Extract the [X, Y] coordinate from the center of the cell holding the provided text.  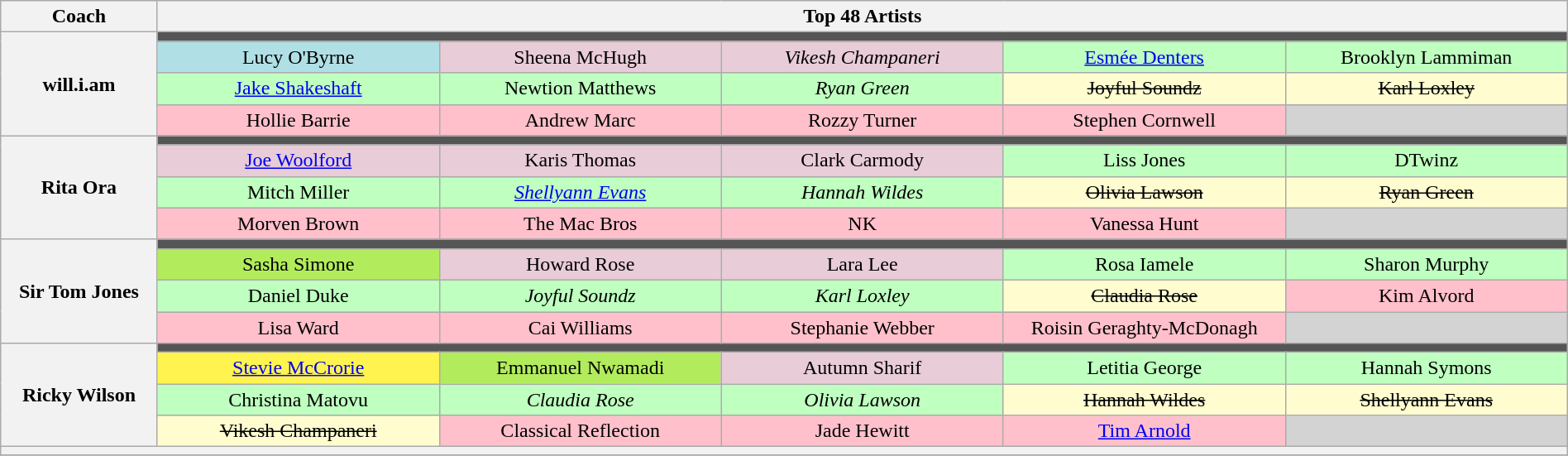
Brooklyn Lammiman [1426, 57]
Stephen Cornwell [1145, 120]
Sasha Simone [298, 264]
Karis Thomas [581, 161]
Ricky Wilson [79, 396]
Jade Hewitt [862, 431]
Rozzy Turner [862, 120]
Esmée Denters [1145, 57]
Rita Ora [79, 187]
Hollie Barrie [298, 120]
Newtion Matthews [581, 89]
Daniel Duke [298, 295]
Mitch Miller [298, 192]
Top 48 Artists [862, 17]
Vanessa Hunt [1145, 223]
Classical Reflection [581, 431]
Coach [79, 17]
Roisin Geraghty-McDonagh [1145, 327]
Sir Tom Jones [79, 291]
Liss Jones [1145, 161]
Hannah Symons [1426, 368]
NK [862, 223]
Lara Lee [862, 264]
Stevie McCrorie [298, 368]
Joe Woolford [298, 161]
Jake Shakeshaft [298, 89]
Howard Rose [581, 264]
Tim Arnold [1145, 431]
Andrew Marc [581, 120]
Cai Williams [581, 327]
Stephanie Webber [862, 327]
Lucy O'Byrne [298, 57]
Kim Alvord [1426, 295]
will.i.am [79, 84]
Clark Carmody [862, 161]
Emmanuel Nwamadi [581, 368]
Rosa Iamele [1145, 264]
Autumn Sharif [862, 368]
Letitia George [1145, 368]
Sharon Murphy [1426, 264]
DTwinz [1426, 161]
Sheena McHugh [581, 57]
Lisa Ward [298, 327]
The Mac Bros [581, 223]
Morven Brown [298, 223]
Christina Matovu [298, 400]
